Scan for the cell matching the given text and deliver its [x, y] coordinate at center. 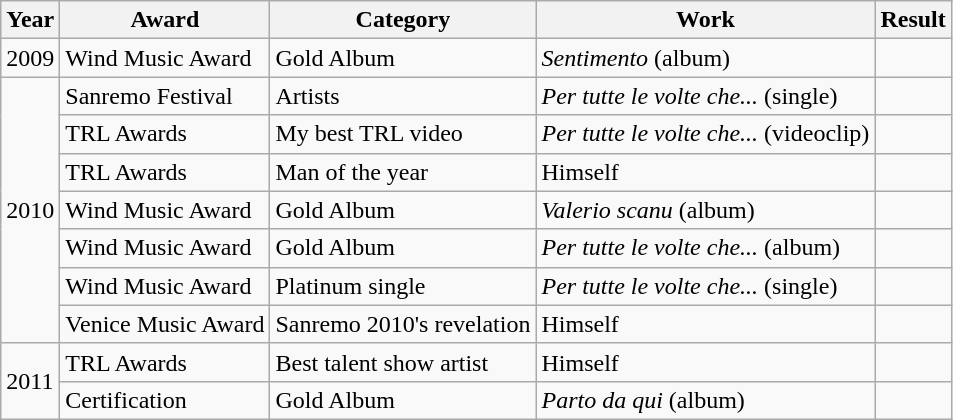
2009 [30, 58]
Result [913, 20]
Per tutte le volte che... (videoclip) [706, 134]
Sentimento (album) [706, 58]
Sanremo Festival [165, 96]
Award [165, 20]
Sanremo 2010's revelation [403, 324]
Parto da qui (album) [706, 400]
Certification [165, 400]
Category [403, 20]
2011 [30, 381]
Best talent show artist [403, 362]
Man of the year [403, 172]
Artists [403, 96]
2010 [30, 210]
Year [30, 20]
Per tutte le volte che... (album) [706, 248]
Valerio scanu (album) [706, 210]
Venice Music Award [165, 324]
Work [706, 20]
My best TRL video [403, 134]
Platinum single [403, 286]
